Locate the cell with the specified text and output its (x, y) center coordinate. 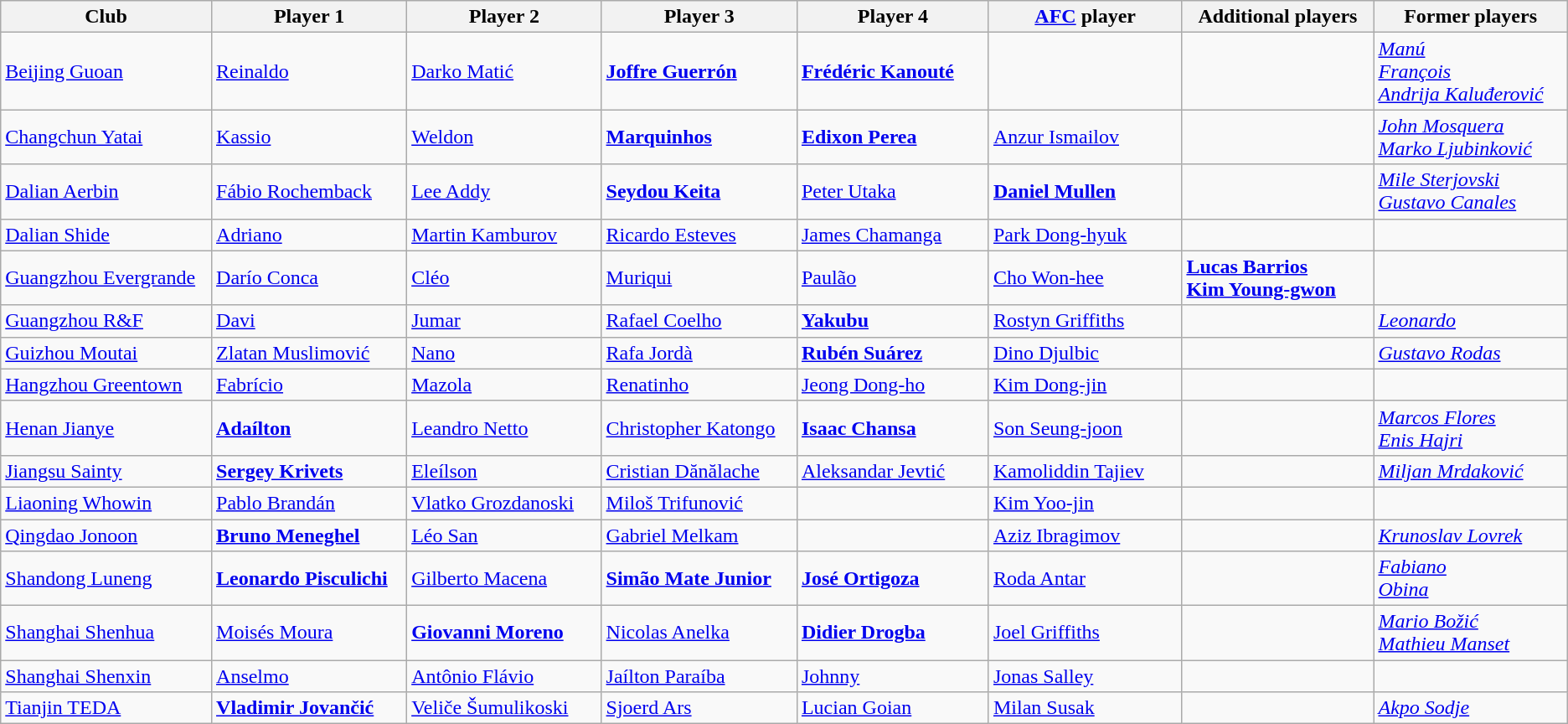
Dino Djulbic (1085, 353)
Henan Jianye (106, 427)
Akpo Sodje (1471, 708)
Marquinhos (699, 137)
Cho Won-hee (1085, 278)
Shanghai Shenhua (106, 633)
Daniel Mullen (1085, 191)
Nano (504, 353)
Renatinho (699, 385)
Rafa Jordà (699, 353)
Guangzhou R&F (106, 321)
Rubén Suárez (893, 353)
Mile Sterjovski Gustavo Canales (1471, 191)
Roda Antar (1085, 578)
Jeong Dong-ho (893, 385)
Joffre Guerrón (699, 71)
Guangzhou Evergrande (106, 278)
Leonardo (1471, 321)
Joel Griffiths (1085, 633)
Simão Mate Junior (699, 578)
Gilberto Macena (504, 578)
Lucas Barrios Kim Young-gwon (1278, 278)
Dalian Aerbin (106, 191)
Pablo Brandán (310, 503)
Aziz Ibragimov (1085, 535)
Liaoning Whowin (106, 503)
Lucian Goian (893, 708)
Martin Kamburov (504, 235)
Isaac Chansa (893, 427)
AFC player (1085, 17)
Sergey Krivets (310, 471)
Kim Dong-jin (1085, 385)
Darko Matić (504, 71)
Yakubu (893, 321)
Antônio Flávio (504, 676)
Shandong Luneng (106, 578)
John Mosquera Marko Ljubinković (1471, 137)
Giovanni Moreno (504, 633)
Rostyn Griffiths (1085, 321)
Kassio (310, 137)
Shanghai Shenxin (106, 676)
Player 1 (310, 17)
Edixon Perea (893, 137)
Davi (310, 321)
James Chamanga (893, 235)
Vlatko Grozdanoski (504, 503)
Miloš Trifunović (699, 503)
José Ortigoza (893, 578)
Cristian Dănălache (699, 471)
Club (106, 17)
Frédéric Kanouté (893, 71)
Anzur Ismailov (1085, 137)
Kim Yoo-jin (1085, 503)
Leandro Netto (504, 427)
Qingdao Jonoon (106, 535)
Hangzhou Greentown (106, 385)
Seydou Keita (699, 191)
Mario Božić Mathieu Manset (1471, 633)
Kamoliddin Tajiev (1085, 471)
Gabriel Melkam (699, 535)
Leonardo Pisculichi (310, 578)
Dalian Shide (106, 235)
Player 2 (504, 17)
Former players (1471, 17)
Jonas Salley (1085, 676)
Adaílton (310, 427)
Adriano (310, 235)
Veliče Šumulikoski (504, 708)
Muriqui (699, 278)
Peter Utaka (893, 191)
Player 4 (893, 17)
Vladimir Jovančić (310, 708)
Aleksandar Jevtić (893, 471)
Jiangsu Sainty (106, 471)
Johnny (893, 676)
Son Seung-joon (1085, 427)
Player 3 (699, 17)
Jaílton Paraíba (699, 676)
Additional players (1278, 17)
Marcos Flores Enis Hajri (1471, 427)
Rafael Coelho (699, 321)
Beijing Guoan (106, 71)
Anselmo (310, 676)
Gustavo Rodas (1471, 353)
Bruno Meneghel (310, 535)
Mazola (504, 385)
Manú François Andrija Kaluđerović (1471, 71)
Weldon (504, 137)
Reinaldo (310, 71)
Zlatan Muslimović (310, 353)
Ricardo Esteves (699, 235)
Milan Susak (1085, 708)
Fábio Rochemback (310, 191)
Jumar (504, 321)
Miljan Mrdaković (1471, 471)
Changchun Yatai (106, 137)
Park Dong-hyuk (1085, 235)
Christopher Katongo (699, 427)
Sjoerd Ars (699, 708)
Fabrício (310, 385)
Darío Conca (310, 278)
Moisés Moura (310, 633)
Léo San (504, 535)
Krunoslav Lovrek (1471, 535)
Cléo (504, 278)
Lee Addy (504, 191)
Nicolas Anelka (699, 633)
Tianjin TEDA (106, 708)
Paulão (893, 278)
Eleílson (504, 471)
Didier Drogba (893, 633)
Fabiano Obina (1471, 578)
Guizhou Moutai (106, 353)
